Scan for the cell matching the given text and deliver its (x, y) coordinate at center. 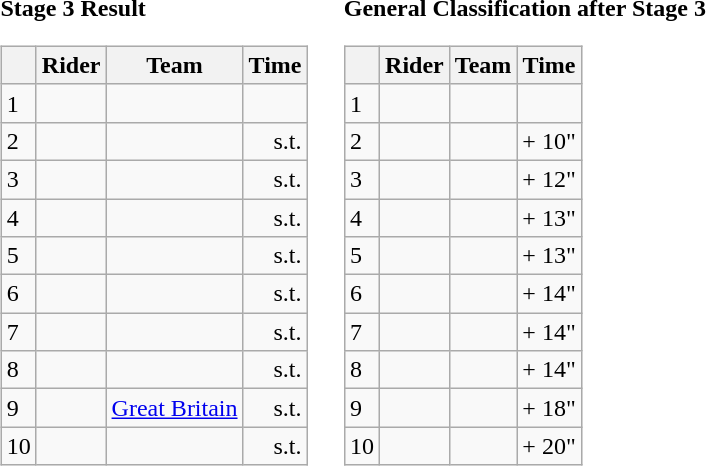
+ 18" (549, 408)
Great Britain (174, 408)
+ 10" (549, 141)
+ 20" (549, 446)
+ 12" (549, 179)
